Identify which cell holds the provided text, then report its (X, Y) central coordinate. 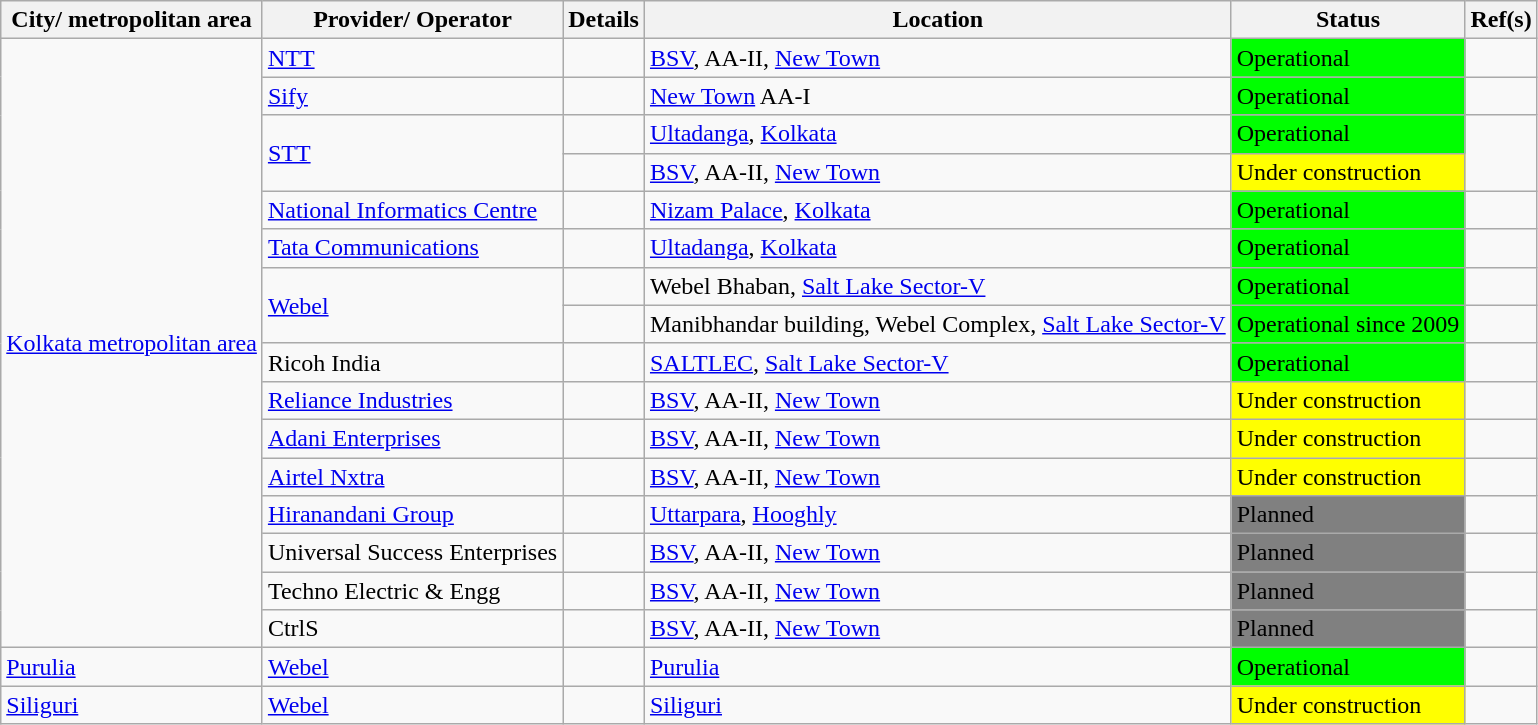
Reliance Industries (412, 400)
Location (938, 20)
NTT (412, 58)
Nizam Palace, Kolkata (938, 210)
City/ metropolitan area (132, 20)
Ricoh India (412, 362)
Sify (412, 96)
Ref(s) (1501, 20)
Webel Bhaban, Salt Lake Sector-V (938, 286)
Universal Success Enterprises (412, 553)
Hiranandani Group (412, 515)
SALTLEC, Salt Lake Sector-V (938, 362)
National Informatics Centre (412, 210)
CtrlS (412, 629)
Provider/ Operator (412, 20)
Techno Electric & Engg (412, 591)
Kolkata metropolitan area (132, 344)
Manibhandar building, Webel Complex, Salt Lake Sector-V (938, 324)
Tata Communications (412, 248)
STT (412, 153)
Uttarpara, Hooghly (938, 515)
Status (1348, 20)
New Town AA-I (938, 96)
Details (604, 20)
Operational since 2009 (1348, 324)
Airtel Nxtra (412, 477)
Adani Enterprises (412, 438)
